Find where the given text appears and provide that cell's center as (x, y) coordinate. 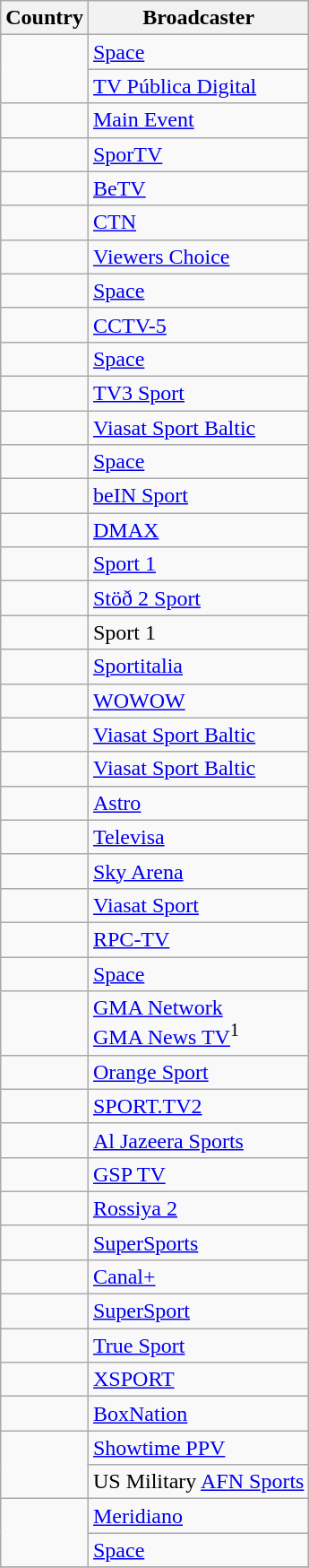
BeTV (198, 188)
Main Event (198, 120)
Canal+ (198, 1276)
DMAX (198, 530)
Broadcaster (198, 18)
Sky Arena (198, 871)
Al Jazeera Sports (198, 1140)
CTN (198, 222)
SPORT.TV2 (198, 1106)
Country (45, 18)
True Sport (198, 1346)
Rossiya 2 (198, 1208)
Meridiano (198, 1516)
XSPORT (198, 1380)
SporTV (198, 154)
US Military AFN Sports (198, 1482)
Sportitalia (198, 666)
SuperSports (198, 1242)
Viewers Choice (198, 257)
Televisa (198, 837)
Orange Sport (198, 1072)
SuperSport (198, 1311)
RPC-TV (198, 939)
GMA NetworkGMA News TV1 (198, 1024)
BoxNation (198, 1414)
GSP TV (198, 1174)
TV Pública Digital (198, 86)
Astro (198, 803)
Viasat Sport (198, 905)
Stöð 2 Sport (198, 598)
CCTV-5 (198, 325)
Showtime PPV (198, 1448)
beIN Sport (198, 496)
TV3 Sport (198, 393)
WOWOW (198, 701)
